Locate the cell with the specified text and output its (x, y) center coordinate. 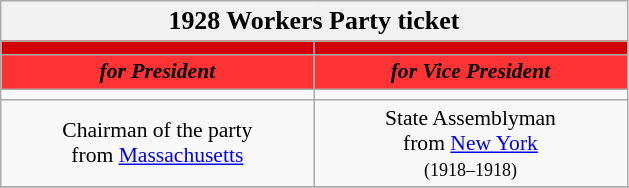
Chairman of the partyfrom Massachusetts (158, 144)
1928 Workers Party ticket (314, 21)
for President (158, 72)
State Assemblymanfrom New York(1918–1918) (470, 144)
for Vice President (470, 72)
